Detect which cell encompasses the target text, then output its [X, Y] center coordinate. 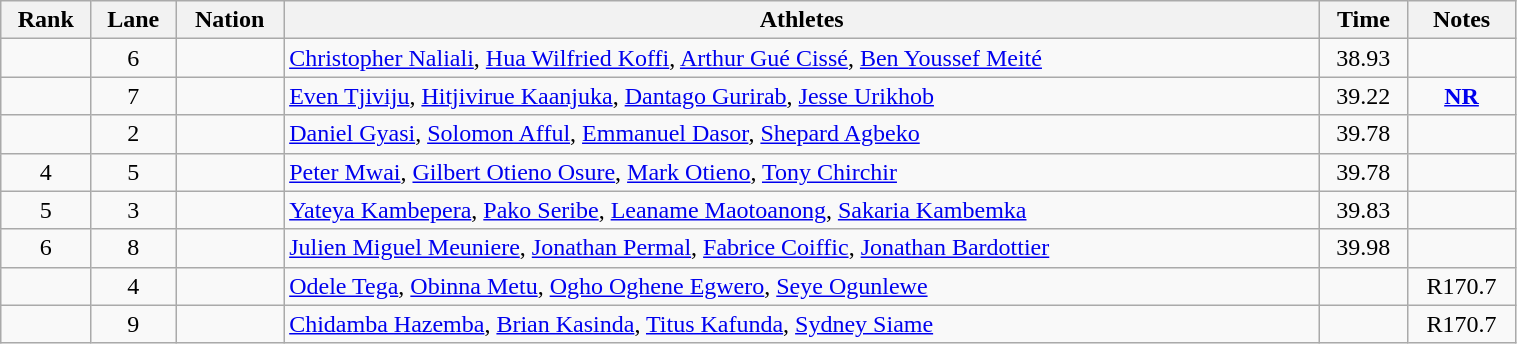
39.98 [1364, 248]
Even Tjiviju, Hitjivirue Kaanjuka, Dantago Gurirab, Jesse Urikhob [802, 96]
Yateya Kambepera, Pako Seribe, Leaname Maotoanong, Sakaria Kambemka [802, 210]
Athletes [802, 20]
7 [134, 96]
NR [1462, 96]
38.93 [1364, 58]
Christopher Naliali, Hua Wilfried Koffi, Arthur Gué Cissé, Ben Youssef Meité [802, 58]
Notes [1462, 20]
Odele Tega, Obinna Metu, Ogho Oghene Egwero, Seye Ogunlewe [802, 286]
Time [1364, 20]
9 [134, 324]
Peter Mwai, Gilbert Otieno Osure, Mark Otieno, Tony Chirchir [802, 172]
Lane [134, 20]
8 [134, 248]
2 [134, 134]
39.22 [1364, 96]
Chidamba Hazemba, Brian Kasinda, Titus Kafunda, Sydney Siame [802, 324]
Julien Miguel Meuniere, Jonathan Permal, Fabrice Coiffic, Jonathan Bardottier [802, 248]
39.83 [1364, 210]
Rank [46, 20]
Nation [230, 20]
3 [134, 210]
Daniel Gyasi, Solomon Afful, Emmanuel Dasor, Shepard Agbeko [802, 134]
